Return the [x, y] coordinate for the center point of the cell that contains the specified text.  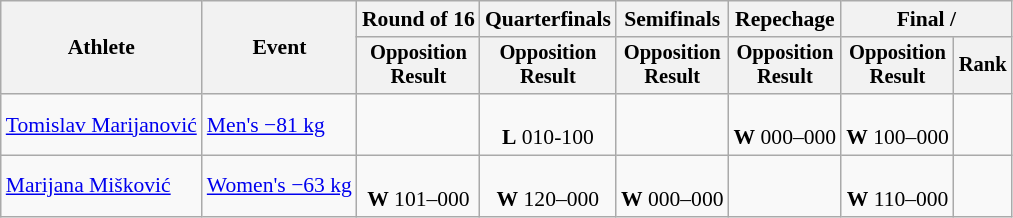
Final / [926, 19]
W 120–000 [548, 186]
Round of 16 [418, 19]
Athlete [102, 48]
W 100–000 [898, 124]
Semifinals [672, 19]
Event [280, 48]
Women's −63 kg [280, 186]
Men's −81 kg [280, 124]
Quarterfinals [548, 19]
Rank [983, 66]
W 110–000 [898, 186]
W 101–000 [418, 186]
L 010-100 [548, 124]
Repechage [786, 19]
Tomislav Marijanović [102, 124]
Marijana Mišković [102, 186]
